Output the [x, y] coordinate of the center of the cell containing the given text.  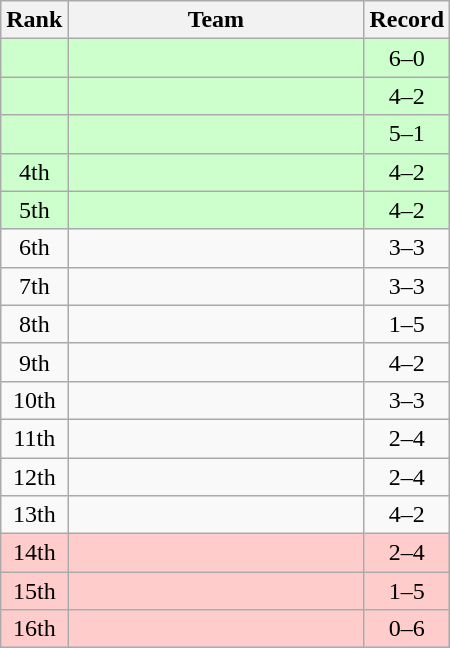
9th [34, 362]
12th [34, 477]
Team [216, 20]
14th [34, 553]
0–6 [407, 629]
8th [34, 324]
Rank [34, 20]
5–1 [407, 134]
5th [34, 210]
Record [407, 20]
4th [34, 172]
11th [34, 438]
6th [34, 248]
10th [34, 400]
15th [34, 591]
7th [34, 286]
6–0 [407, 58]
16th [34, 629]
13th [34, 515]
